Provide the (X, Y) coordinate of the cell's center where the given text is located.  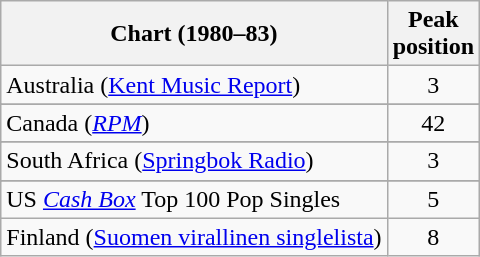
42 (433, 123)
Australia (Kent Music Report) (194, 85)
5 (433, 199)
Chart (1980–83) (194, 34)
Finland (Suomen virallinen singlelista) (194, 237)
Canada (RPM) (194, 123)
8 (433, 237)
US Cash Box Top 100 Pop Singles (194, 199)
South Africa (Springbok Radio) (194, 161)
Peakposition (433, 34)
